Locate the cell with the specified text and output its [X, Y] center coordinate. 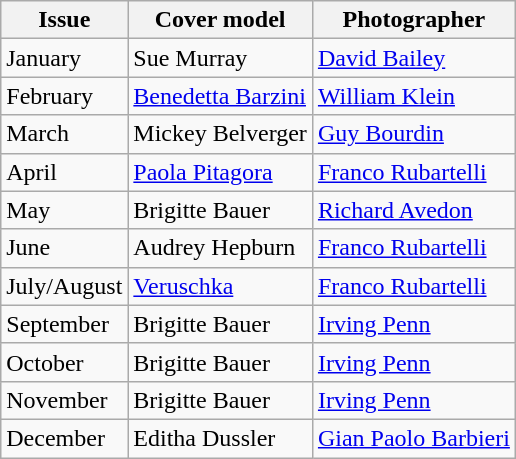
October [64, 362]
March [64, 134]
Veruschka [220, 286]
Gian Paolo Barbieri [414, 438]
July/August [64, 286]
Mickey Belverger [220, 134]
November [64, 400]
David Bailey [414, 58]
Richard Avedon [414, 210]
Guy Bourdin [414, 134]
Cover model [220, 20]
Editha Dussler [220, 438]
February [64, 96]
May [64, 210]
Sue Murray [220, 58]
June [64, 248]
Audrey Hepburn [220, 248]
April [64, 172]
September [64, 324]
December [64, 438]
William Klein [414, 96]
Issue [64, 20]
Photographer [414, 20]
Benedetta Barzini [220, 96]
January [64, 58]
Paola Pitagora [220, 172]
